Output the (x, y) coordinate of the center of the cell containing the given text.  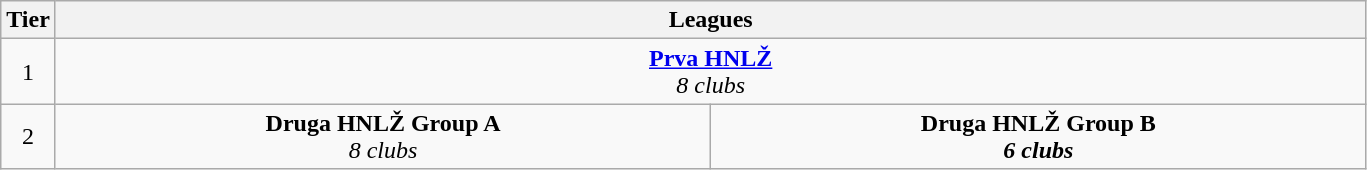
2 (28, 136)
Druga HNLŽ Group B6 clubs (1038, 136)
Druga HNLŽ Group A8 clubs (382, 136)
Prva HNLŽ8 clubs (710, 72)
Leagues (710, 20)
Tier (28, 20)
1 (28, 72)
